From the cell containing the given text, extract its center point as [x, y] coordinate. 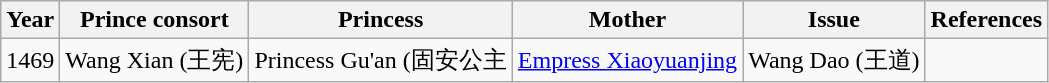
1469 [30, 60]
Issue [834, 20]
Year [30, 20]
Wang Xian (王宪) [154, 60]
Princess Gu'an (固安公主 [380, 60]
References [986, 20]
Princess [380, 20]
Empress Xiaoyuanjing [627, 60]
Wang Dao (王道) [834, 60]
Mother [627, 20]
Prince consort [154, 20]
